Locate the cell with the specified text and output its [x, y] center coordinate. 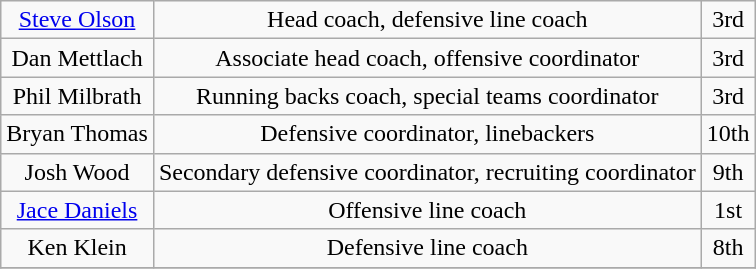
1st [728, 210]
Dan Mettlach [78, 58]
Jace Daniels [78, 210]
Defensive coordinator, linebackers [427, 134]
8th [728, 248]
10th [728, 134]
Josh Wood [78, 172]
9th [728, 172]
Running backs coach, special teams coordinator [427, 96]
Offensive line coach [427, 210]
Head coach, defensive line coach [427, 20]
Phil Milbrath [78, 96]
Secondary defensive coordinator, recruiting coordinator [427, 172]
Ken Klein [78, 248]
Defensive line coach [427, 248]
Steve Olson [78, 20]
Bryan Thomas [78, 134]
Associate head coach, offensive coordinator [427, 58]
